Provide the [x, y] coordinate of the cell's center where the given text is located.  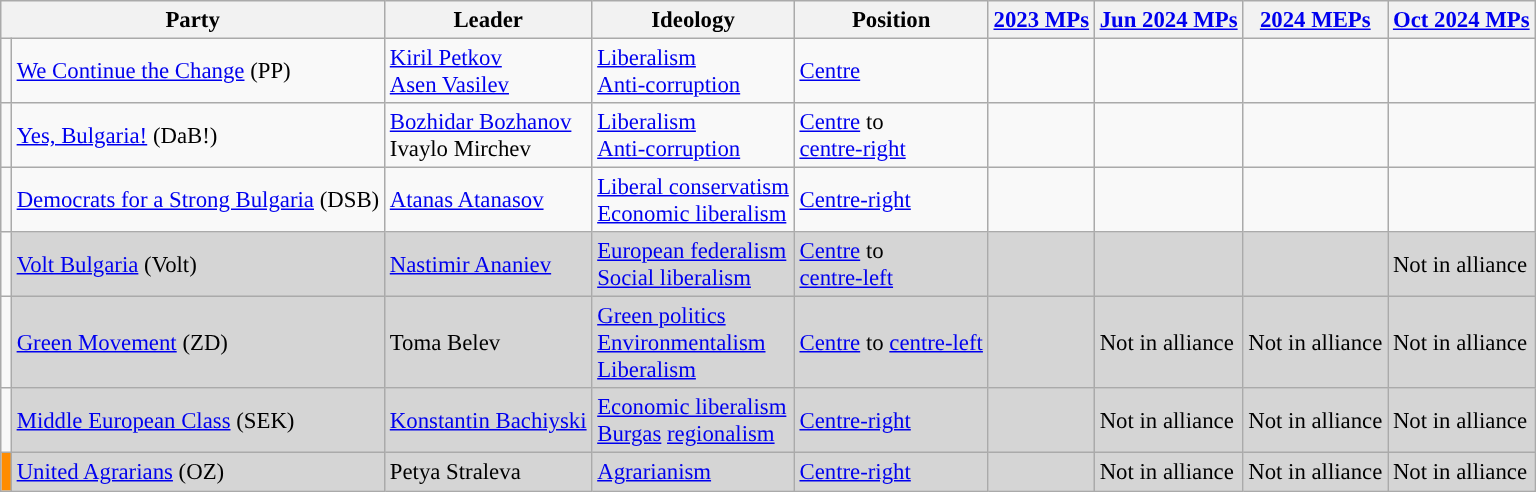
Nastimir Ananiev [488, 264]
2024 MEPs [1316, 20]
Jun 2024 MPs [1168, 20]
Agrarianism [693, 472]
Centre [891, 72]
Oct 2024 MPs [1462, 20]
Atanas Atanasov [488, 200]
Centre to centre-left [891, 343]
Middle European Class (SEK) [198, 420]
Democrats for a Strong Bulgaria (DSB) [198, 200]
Bozhidar BozhanovIvaylo Mirchev [488, 136]
Leader [488, 20]
Position [891, 20]
Liberal conservatismEconomic liberalism [693, 200]
Volt Bulgaria (Volt) [198, 264]
We Continue the Change (PP) [198, 72]
Ideology [693, 20]
Kiril PetkovAsen Vasilev [488, 72]
Toma Belev [488, 343]
Green politicsEnvironmentalismLiberalism [693, 343]
United Agrarians (OZ) [198, 472]
Konstantin Bachiyski [488, 420]
European federalismSocial liberalism [693, 264]
Centre tocentre-left [891, 264]
Green Movement (ZD) [198, 343]
Petya Straleva [488, 472]
Economic liberalismBurgas regionalism [693, 420]
Party [193, 20]
Yes, Bulgaria! (DaB!) [198, 136]
2023 MPs [1041, 20]
Centre tocentre-right [891, 136]
